Identify which cell holds the provided text, then report its [X, Y] central coordinate. 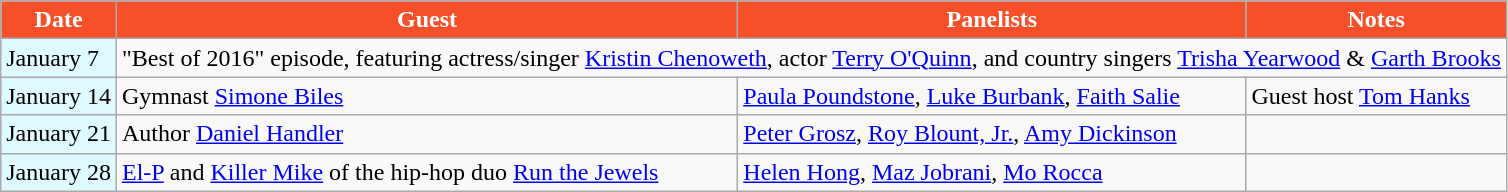
Guest [426, 20]
Panelists [992, 20]
Paula Poundstone, Luke Burbank, Faith Salie [992, 96]
"Best of 2016" episode, featuring actress/singer Kristin Chenoweth, actor Terry O'Quinn, and country singers Trisha Yearwood & Garth Brooks [811, 58]
El-P and Killer Mike of the hip-hop duo Run the Jewels [426, 172]
Helen Hong, Maz Jobrani, Mo Rocca [992, 172]
Author Daniel Handler [426, 134]
Guest host Tom Hanks [1376, 96]
January 21 [59, 134]
January 28 [59, 172]
January 7 [59, 58]
Date [59, 20]
January 14 [59, 96]
Peter Grosz, Roy Blount, Jr., Amy Dickinson [992, 134]
Gymnast Simone Biles [426, 96]
Notes [1376, 20]
